From the cell containing the given text, extract its center point as (X, Y) coordinate. 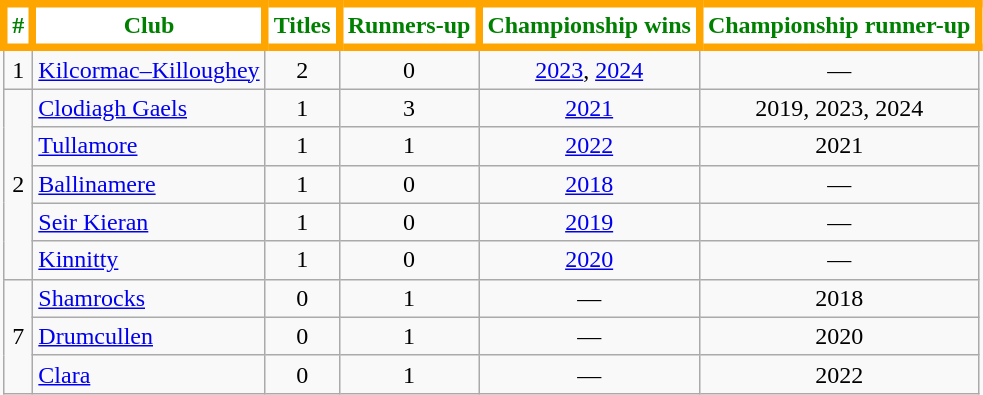
Runners-up (409, 26)
Clodiagh Gaels (149, 108)
Ballinamere (149, 184)
2019 (589, 222)
# (18, 26)
Titles (302, 26)
Kilcormac–Killoughey (149, 68)
Club (149, 26)
7 (18, 336)
2019, 2023, 2024 (839, 108)
3 (409, 108)
2023, 2024 (589, 68)
Clara (149, 374)
Seir Kieran (149, 222)
Tullamore (149, 146)
Shamrocks (149, 298)
Drumcullen (149, 336)
Championship runner-up (839, 26)
Kinnitty (149, 260)
Championship wins (589, 26)
